Scan for the cell matching the given text and deliver its [x, y] coordinate at center. 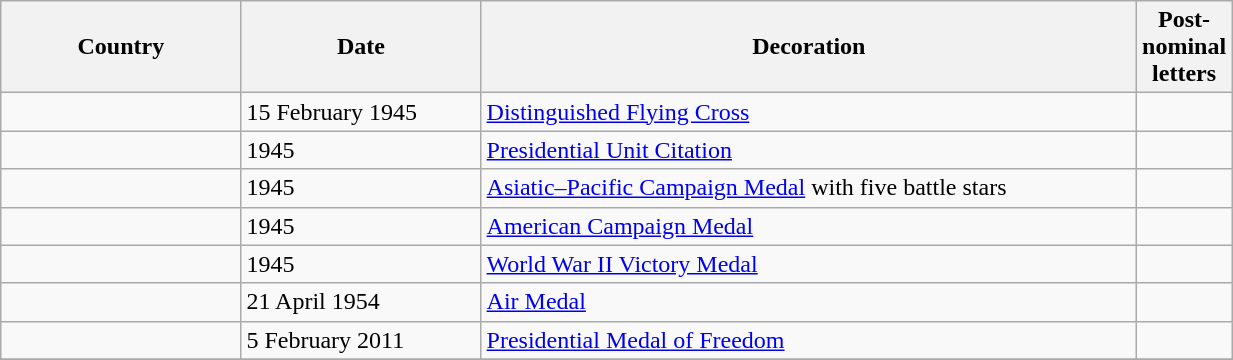
21 April 1954 [361, 302]
Date [361, 47]
5 February 2011 [361, 340]
World War II Victory Medal [808, 264]
Air Medal [808, 302]
Decoration [808, 47]
15 February 1945 [361, 112]
American Campaign Medal [808, 226]
Post-nominal letters [1184, 47]
Asiatic–Pacific Campaign Medal with five battle stars [808, 188]
Distinguished Flying Cross [808, 112]
Presidential Medal of Freedom [808, 340]
Country [121, 47]
Presidential Unit Citation [808, 150]
